Return the [X, Y] coordinate for the center point of the cell that contains the specified text.  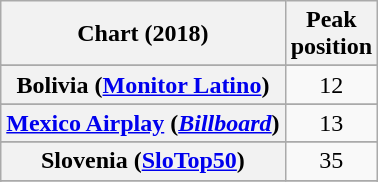
13 [331, 123]
Mexico Airplay (Billboard) [143, 123]
Chart (2018) [143, 34]
Bolivia (Monitor Latino) [143, 85]
Peakposition [331, 34]
Slovenia (SloTop50) [143, 161]
12 [331, 85]
35 [331, 161]
